Find where the given text appears and provide that cell's center as (X, Y) coordinate. 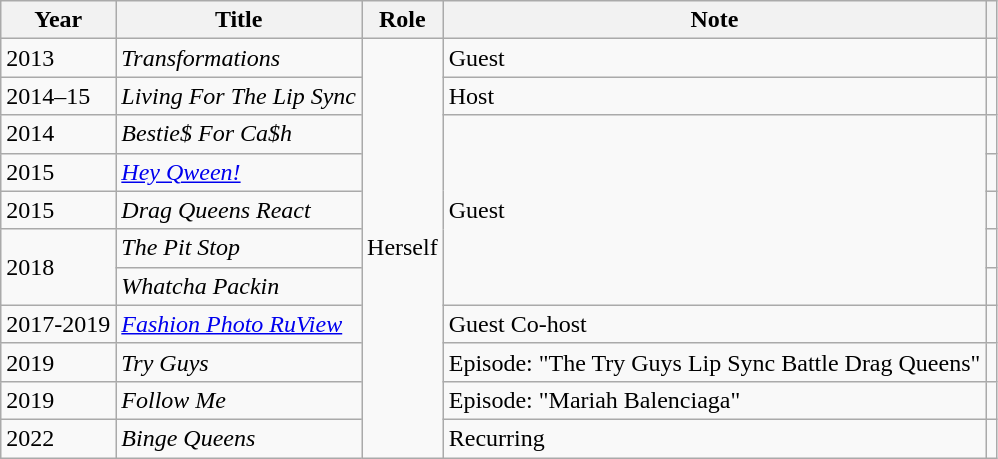
2014–15 (58, 96)
Note (714, 20)
Try Guys (239, 362)
Living For The Lip Sync (239, 96)
Follow Me (239, 400)
Herself (403, 248)
Guest Co-host (714, 324)
Host (714, 96)
Episode: "The Try Guys Lip Sync Battle Drag Queens" (714, 362)
2013 (58, 58)
Bestie$ For Ca$h (239, 134)
The Pit Stop (239, 248)
2022 (58, 438)
Episode: "Mariah Balenciaga" (714, 400)
2017-2019 (58, 324)
Recurring (714, 438)
Whatcha Packin (239, 286)
Fashion Photo RuView (239, 324)
Role (403, 20)
2018 (58, 267)
Transformations (239, 58)
Drag Queens React (239, 210)
Binge Queens (239, 438)
2014 (58, 134)
Hey Qween! (239, 172)
Title (239, 20)
Year (58, 20)
